Capture the cell that displays the provided text and extract its (x, y) central coordinate. 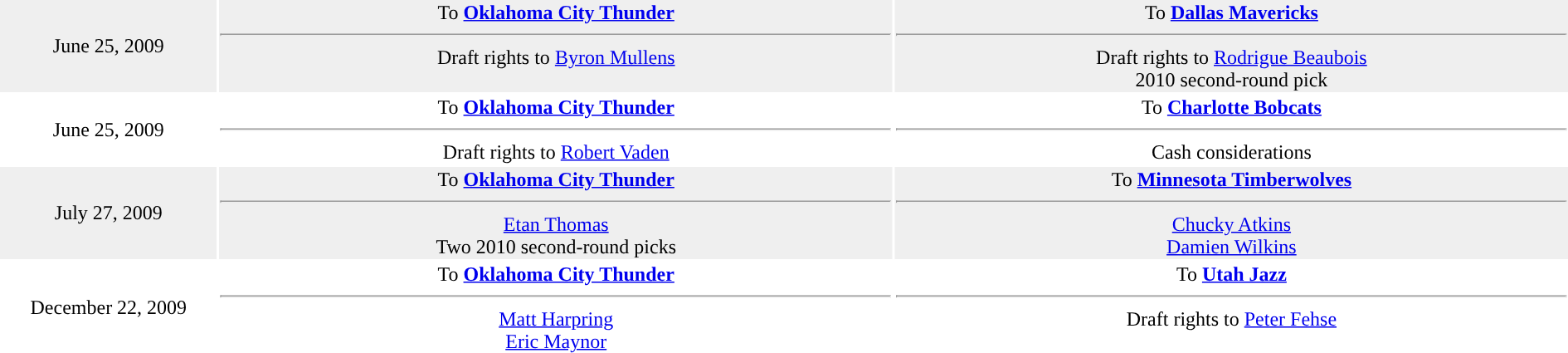
To Minnesota TimberwolvesChucky AtkinsDamien Wilkins (1231, 213)
To Oklahoma City ThunderDraft rights to Robert Vaden (556, 130)
To Charlotte BobcatsCash considerations (1231, 130)
July 27, 2009 (109, 213)
To Oklahoma City ThunderEtan ThomasTwo 2010 second-round picks (556, 213)
To Oklahoma City ThunderDraft rights to Byron Mullens (556, 47)
To Dallas MavericksDraft rights to Rodrigue Beaubois2010 second-round pick (1231, 47)
